From the cell containing the given text, extract its center point as [x, y] coordinate. 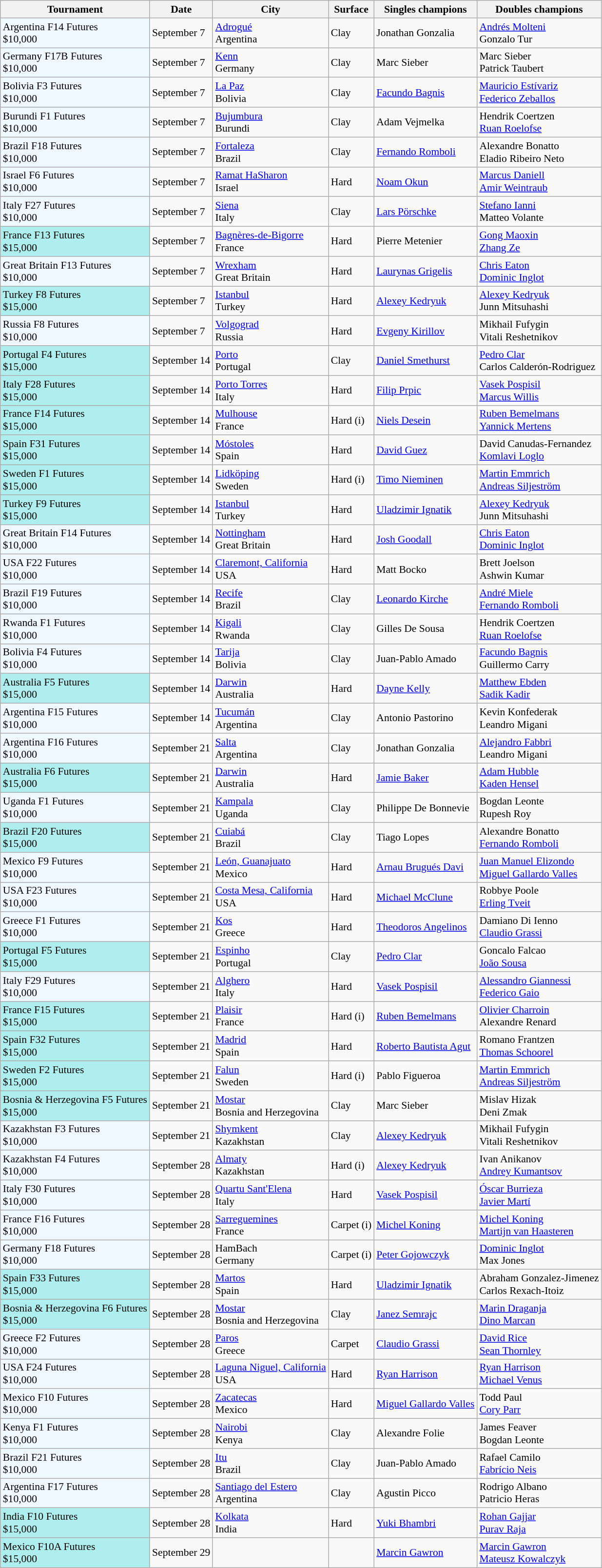
Greece F2 Futures$10,000 [75, 1344]
September 29 [181, 1552]
Facundo Bagnis Guillermo Carry [539, 658]
Marcin Gawron [425, 1552]
Israel F6 Futures$10,000 [75, 181]
Pablo Figueroa [425, 1076]
Peter Gojowczyk [425, 1255]
James Feaver Bogdan Leonte [539, 1433]
AlgheroItaly [270, 987]
Filip Prpic [425, 390]
Brazil F20 Futures$15,000 [75, 838]
NairobiKenya [270, 1433]
Daniel Smethurst [425, 361]
Robbye Poole Erling Tveit [539, 897]
USA F24 Futures$10,000 [75, 1374]
Spain F32 Futures$15,000 [75, 1046]
Bolivia F4 Futures$10,000 [75, 658]
Porto TorresItaly [270, 390]
Michael McClune [425, 897]
Italy F27 Futures$10,000 [75, 212]
Romano Frantzen Thomas Schoorel [539, 1046]
Evgeny Kirillov [425, 331]
Tiago Lopes [425, 838]
Mexico F10 Futures$10,000 [75, 1404]
Spain F31 Futures$15,000 [75, 451]
Jamie Baker [425, 778]
AlmatyKazakhstan [270, 1165]
ItuBrazil [270, 1464]
Spain F33 Futures$15,000 [75, 1284]
Mauricio Estívariz Federico Zeballos [539, 93]
Greece F1 Futures$10,000 [75, 927]
Michel Koning [425, 1225]
ShymkentKazakhstan [270, 1135]
Josh Goodall [425, 539]
CuiabáBrazil [270, 838]
Germany F18 Futures$10,000 [75, 1255]
PortoPortugal [270, 361]
Stefano Ianni Matteo Volante [539, 212]
Dominic Inglot Max Jones [539, 1255]
Surface [351, 9]
Gong Maoxin Zhang Ze [539, 242]
France F14 Futures$15,000 [75, 420]
Quartu Sant'ElenaItaly [270, 1196]
Sweden F2 Futures$15,000 [75, 1076]
Italy F29 Futures$10,000 [75, 987]
Theodoros Angelinos [425, 927]
Turkey F8 Futures$15,000 [75, 301]
Bagnères-de-BigorreFrance [270, 242]
Miguel Gallardo Valles [425, 1404]
WrexhamGreat Britain [270, 271]
Date [181, 9]
Ryan Harrison Michael Venus [539, 1374]
Argentina F16 Futures$10,000 [75, 748]
Olivier Charroin Alexandre Renard [539, 1016]
Adam Hubble Kaden Hensel [539, 778]
David Rice Sean Thornley [539, 1344]
Lars Pörschke [425, 212]
Andrés Molteni Gonzalo Tur [539, 33]
Singles champions [425, 9]
Marc Sieber Patrick Taubert [539, 62]
Kazakhstan F4 Futures$10,000 [75, 1165]
Marcin Gawron Mateusz Kowalczyk [539, 1552]
Niels Desein [425, 420]
Argentina F14 Futures$10,000 [75, 33]
Turkey F9 Futures$15,000 [75, 510]
KampalaUganda [270, 807]
SaltaArgentina [270, 748]
Mexico F9 Futures$10,000 [75, 867]
Rwanda F1 Futures$10,000 [75, 629]
Bosnia & Herzegovina F6 Futures$15,000 [75, 1314]
Italy F30 Futures$10,000 [75, 1196]
AdroguéArgentina [270, 33]
Goncalo Falcao João Sousa [539, 957]
David Guez [425, 451]
Kazakhstan F3 Futures$10,000 [75, 1135]
Santiago del EsteroArgentina [270, 1493]
Juan Manuel Elizondo Miguel Gallardo Valles [539, 867]
City [270, 9]
Alessandro Giannessi Federico Gaio [539, 987]
Alexandre Folie [425, 1433]
Vasek Pospisil Marcus Willis [539, 390]
Alejandro Fabbri Leandro Migani [539, 748]
ZacatecasMexico [270, 1404]
MartosSpain [270, 1284]
EspinhoPortugal [270, 957]
Leonardo Kirche [425, 599]
Mislav Hizak Deni Zmak [539, 1106]
Adam Vejmelka [425, 122]
SarregueminesFrance [270, 1225]
Rohan Gajjar Purav Raja [539, 1523]
Russia F8 Futures$10,000 [75, 331]
Arnau Brugués Davi [425, 867]
Portugal F5 Futures$15,000 [75, 957]
SienaItaly [270, 212]
Matt Bocko [425, 569]
Claudio Grassi [425, 1344]
France F15 Futures$15,000 [75, 1016]
France F13 Futures$15,000 [75, 242]
Australia F6 Futures$15,000 [75, 778]
Dayne Kelly [425, 688]
Great Britain F13 Futures$10,000 [75, 271]
KennGermany [270, 62]
Costa Mesa, CaliforniaUSA [270, 897]
Antonio Pastorino [425, 719]
Doubles champions [539, 9]
MóstolesSpain [270, 451]
Brazil F21 Futures$10,000 [75, 1464]
Todd Paul Cory Parr [539, 1404]
Timo Nieminen [425, 480]
Burundi F1 Futures$10,000 [75, 122]
Agustin Picco [425, 1493]
Italy F28 Futures$15,000 [75, 390]
André Miele Fernando Romboli [539, 599]
Yuki Bhambri [425, 1523]
Bolivia F3 Futures$10,000 [75, 93]
Óscar Burrieza Javier Martí [539, 1196]
Laurynas Grigelis [425, 271]
KosGreece [270, 927]
Argentina F15 Futures$10,000 [75, 719]
Pierre Metenier [425, 242]
Rafael Camilo Fabrício Neis [539, 1464]
MadridSpain [270, 1046]
Roberto Bautista Agut [425, 1046]
Portugal F4 Futures$15,000 [75, 361]
FortalezaBrazil [270, 152]
Bosnia & Herzegovina F5 Futures$15,000 [75, 1106]
Pedro Clar [425, 957]
HamBachGermany [270, 1255]
Marin Draganja Dino Marcan [539, 1314]
Ruben Bemelmans [425, 1016]
Alexandre Bonatto Fernando Romboli [539, 838]
Ruben Bemelmans Yannick Mertens [539, 420]
Facundo Bagnis [425, 93]
France F16 Futures$10,000 [75, 1225]
Ivan Anikanov Andrey Kumantsov [539, 1165]
Kevin Konfederak Leandro Migani [539, 719]
RecifeBrazil [270, 599]
Australia F5 Futures$15,000 [75, 688]
Bogdan Leonte Rupesh Roy [539, 807]
FalunSweden [270, 1076]
Gilles De Sousa [425, 629]
Claremont, CaliforniaUSA [270, 569]
USA F23 Futures$10,000 [75, 897]
Marcus Daniell Amir Weintraub [539, 181]
TucumánArgentina [270, 719]
Mexico F10A Futures$15,000 [75, 1552]
Alexandre Bonatto Eladio Ribeiro Neto [539, 152]
KigaliRwanda [270, 629]
Brazil F18 Futures$10,000 [75, 152]
Uganda F1 Futures$10,000 [75, 807]
Fernando Romboli [425, 152]
ParosGreece [270, 1344]
BujumburaBurundi [270, 122]
Michel Koning Martijn van Haasteren [539, 1225]
Pedro Clar Carlos Calderón-Rodriguez [539, 361]
Matthew Ebden Sadik Kadir [539, 688]
David Canudas-Fernandez Komlavi Loglo [539, 451]
KolkataIndia [270, 1523]
Carpet [351, 1344]
NottinghamGreat Britain [270, 539]
VolgogradRussia [270, 331]
Great Britain F14 Futures$10,000 [75, 539]
TarijaBolivia [270, 658]
Philippe De Bonnevie [425, 807]
Brett Joelson Ashwin Kumar [539, 569]
Sweden F1 Futures$15,000 [75, 480]
India F10 Futures$15,000 [75, 1523]
Tournament [75, 9]
Damiano Di Ienno Claudio Grassi [539, 927]
Ramat HaSharonIsrael [270, 181]
Germany F17B Futures$10,000 [75, 62]
MulhouseFrance [270, 420]
USA F22 Futures$10,000 [75, 569]
León, GuanajuatoMexico [270, 867]
Rodrigo Albano Patricio Heras [539, 1493]
LidköpingSweden [270, 480]
La PazBolivia [270, 93]
Janez Semrajc [425, 1314]
PlaisirFrance [270, 1016]
Ryan Harrison [425, 1374]
Abraham Gonzalez-Jimenez Carlos Rexach-Itoiz [539, 1284]
Laguna Niguel, CaliforniaUSA [270, 1374]
Brazil F19 Futures$10,000 [75, 599]
Argentina F17 Futures$10,000 [75, 1493]
Noam Okun [425, 181]
Kenya F1 Futures$10,000 [75, 1433]
